For the text-containing cell, return its midpoint in (x, y) coordinate format. 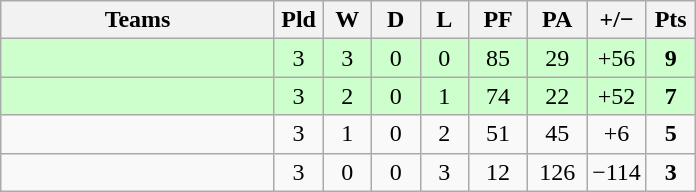
Teams (138, 20)
45 (558, 134)
12 (498, 172)
Pts (670, 20)
9 (670, 58)
PF (498, 20)
+6 (617, 134)
−114 (617, 172)
+52 (617, 96)
Pld (298, 20)
22 (558, 96)
W (348, 20)
D (396, 20)
74 (498, 96)
29 (558, 58)
126 (558, 172)
51 (498, 134)
PA (558, 20)
85 (498, 58)
+/− (617, 20)
7 (670, 96)
L (444, 20)
5 (670, 134)
+56 (617, 58)
